Return (x, y) of the center of cell containing provided text 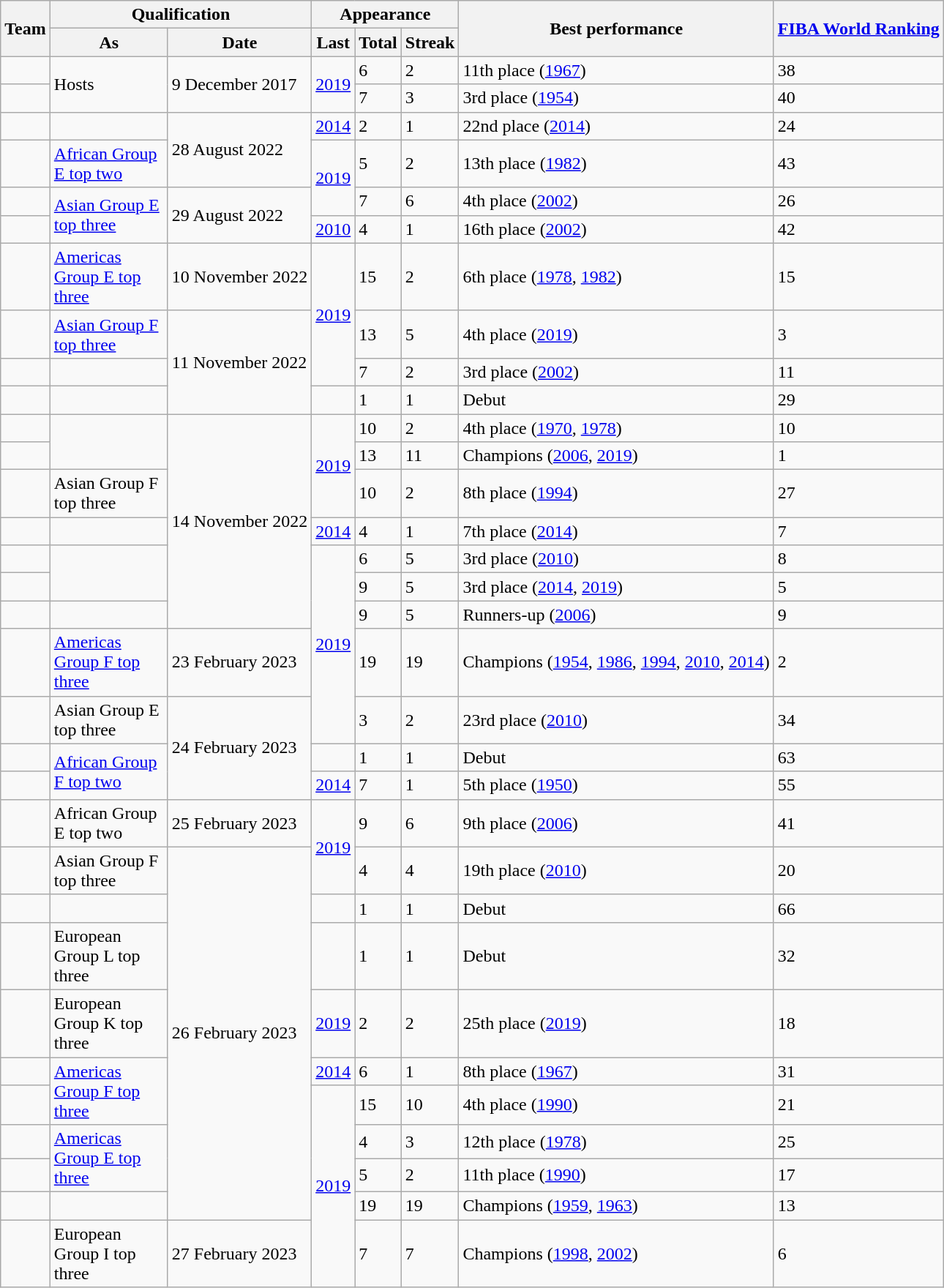
3rd place (2014, 2019) (616, 587)
9th place (2006) (616, 823)
Total (378, 42)
29 August 2022 (239, 215)
8th place (1967) (616, 1071)
4th place (1990) (616, 1105)
25th place (2019) (616, 1023)
24 (858, 126)
19th place (2010) (616, 871)
10 November 2022 (239, 277)
Champions (1954, 1986, 1994, 2010, 2014) (616, 662)
26 February 2023 (239, 1033)
13th place (1982) (616, 164)
25 February 2023 (239, 823)
3rd place (2010) (616, 559)
14 November 2022 (239, 521)
25 (858, 1142)
3rd place (1954) (616, 98)
40 (858, 98)
16th place (2002) (616, 229)
Team (26, 29)
8th place (1994) (616, 493)
7th place (2014) (616, 531)
23rd place (2010) (616, 720)
4th place (1970, 1978) (616, 428)
66 (858, 908)
Champions (1998, 2002) (616, 1254)
55 (858, 785)
2010 (334, 229)
11 November 2022 (239, 362)
European Group I top three (108, 1254)
As (108, 42)
24 February 2023 (239, 748)
43 (858, 164)
4th place (2019) (616, 334)
3rd place (2002) (616, 372)
8 (858, 559)
Champions (2006, 2019) (616, 456)
Hosts (108, 84)
Runners-up (2006) (616, 615)
Date (239, 42)
11th place (1990) (616, 1175)
27 February 2023 (239, 1254)
European Group L top three (108, 956)
4th place (2002) (616, 201)
31 (858, 1071)
6th place (1978, 1982) (616, 277)
Champions (1959, 1963) (616, 1206)
Best performance (616, 29)
European Group K top three (108, 1023)
26 (858, 201)
22nd place (2014) (616, 126)
20 (858, 871)
21 (858, 1105)
FIBA World Ranking (858, 29)
12th place (1978) (616, 1142)
Qualification (180, 15)
38 (858, 70)
34 (858, 720)
32 (858, 956)
27 (858, 493)
11th place (1967) (616, 70)
18 (858, 1023)
41 (858, 823)
17 (858, 1175)
28 August 2022 (239, 149)
42 (858, 229)
23 February 2023 (239, 662)
63 (858, 757)
Last (334, 42)
African Group F top two (108, 771)
Appearance (385, 15)
Streak (430, 42)
5th place (1950) (616, 785)
9 December 2017 (239, 84)
29 (858, 400)
